Return the (x, y) coordinate for the center point of the cell that contains the specified text.  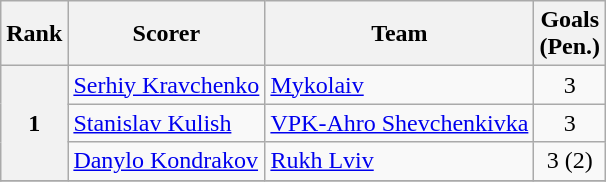
VPK-Ahro Shevchenkivka (400, 123)
1 (34, 123)
Rank (34, 34)
Danylo Kondrakov (166, 161)
Stanislav Kulish (166, 123)
Goals(Pen.) (570, 34)
Scorer (166, 34)
Serhiy Kravchenko (166, 85)
Rukh Lviv (400, 161)
3 (2) (570, 161)
Team (400, 34)
Mykolaiv (400, 85)
